Output the (x, y) coordinate of the center of the cell containing the given text.  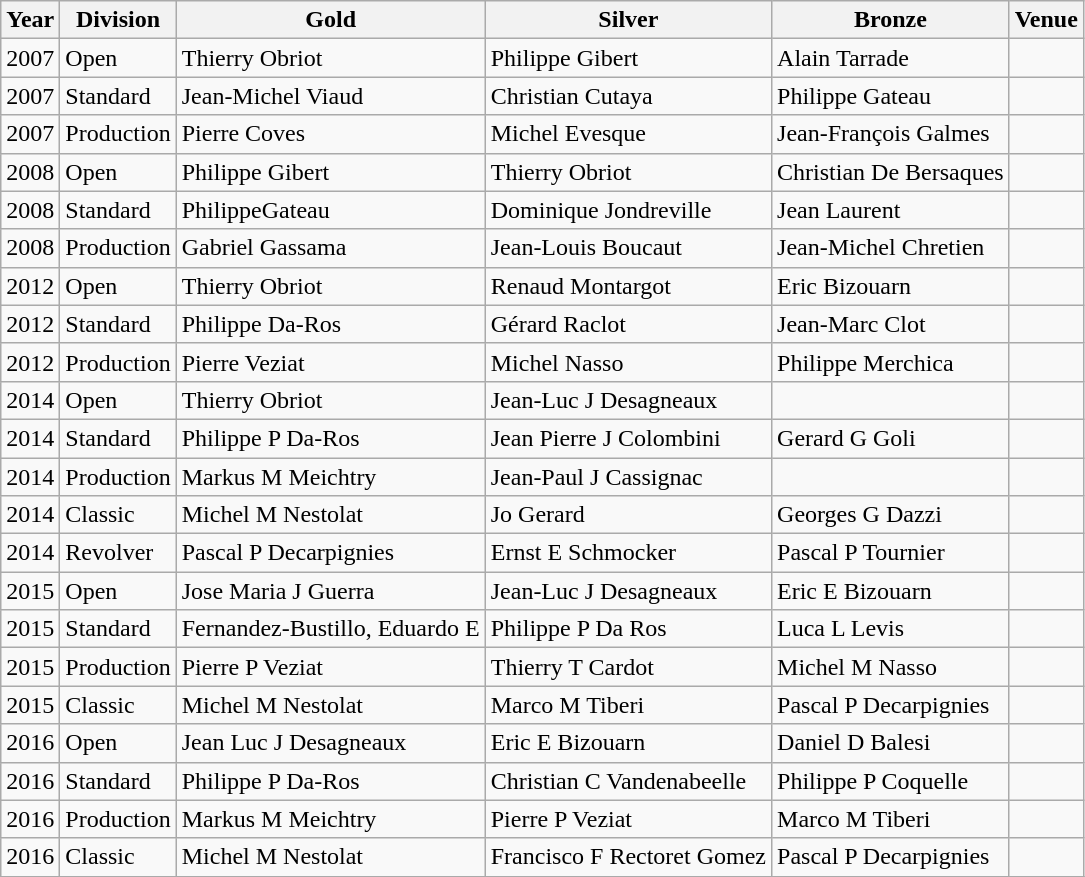
Jean Pierre J Colombini (628, 438)
Philippe Gateau (891, 96)
Jean Luc J Desagneaux (330, 743)
Michel Nasso (628, 362)
Francisco F Rectoret Gomez (628, 857)
Pierre Veziat (330, 362)
Venue (1046, 20)
Jean-Marc Clot (891, 324)
Christian C Vandenabeelle (628, 781)
Pierre Coves (330, 134)
Thierry T Cardot (628, 667)
Gabriel Gassama (330, 248)
Alain Tarrade (891, 58)
Jean-Michel Viaud (330, 96)
Gerard G Goli (891, 438)
Philippe Merchica (891, 362)
Fernandez-Bustillo, Eduardo E (330, 629)
Daniel D Balesi (891, 743)
Ernst E Schmocker (628, 553)
Jo Gerard (628, 515)
Revolver (118, 553)
Eric Bizouarn (891, 286)
Gold (330, 20)
Renaud Montargot (628, 286)
Jean-Michel Chretien (891, 248)
Year (30, 20)
Gérard Raclot (628, 324)
PhilippeGateau (330, 210)
Pascal P Tournier (891, 553)
Philippe Da-Ros (330, 324)
Christian De Bersaques (891, 172)
Luca L Levis (891, 629)
Jean Laurent (891, 210)
Michel M Nasso (891, 667)
Bronze (891, 20)
Philippe P Coquelle (891, 781)
Philippe P Da Ros (628, 629)
Jean-François Galmes (891, 134)
Michel Evesque (628, 134)
Silver (628, 20)
Jean-Louis Boucaut (628, 248)
Georges G Dazzi (891, 515)
Division (118, 20)
Christian Cutaya (628, 96)
Jose Maria J Guerra (330, 591)
Jean-Paul J Cassignac (628, 477)
Dominique Jondreville (628, 210)
